Locate the cell with the specified text and output its (X, Y) center coordinate. 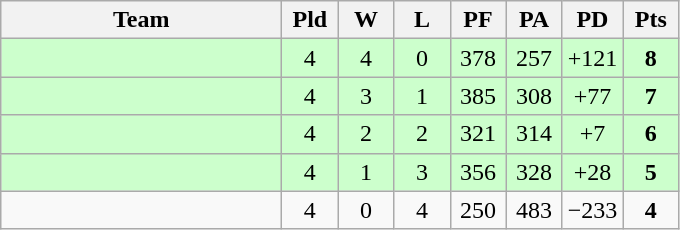
6 (651, 134)
PF (478, 20)
+77 (592, 96)
+121 (592, 58)
356 (478, 172)
8 (651, 58)
314 (534, 134)
Team (142, 20)
PD (592, 20)
Pld (310, 20)
+7 (592, 134)
483 (534, 210)
7 (651, 96)
257 (534, 58)
−233 (592, 210)
Pts (651, 20)
328 (534, 172)
PA (534, 20)
L (422, 20)
321 (478, 134)
308 (534, 96)
5 (651, 172)
W (366, 20)
385 (478, 96)
378 (478, 58)
+28 (592, 172)
250 (478, 210)
